For the text-containing cell, return its midpoint in (x, y) coordinate format. 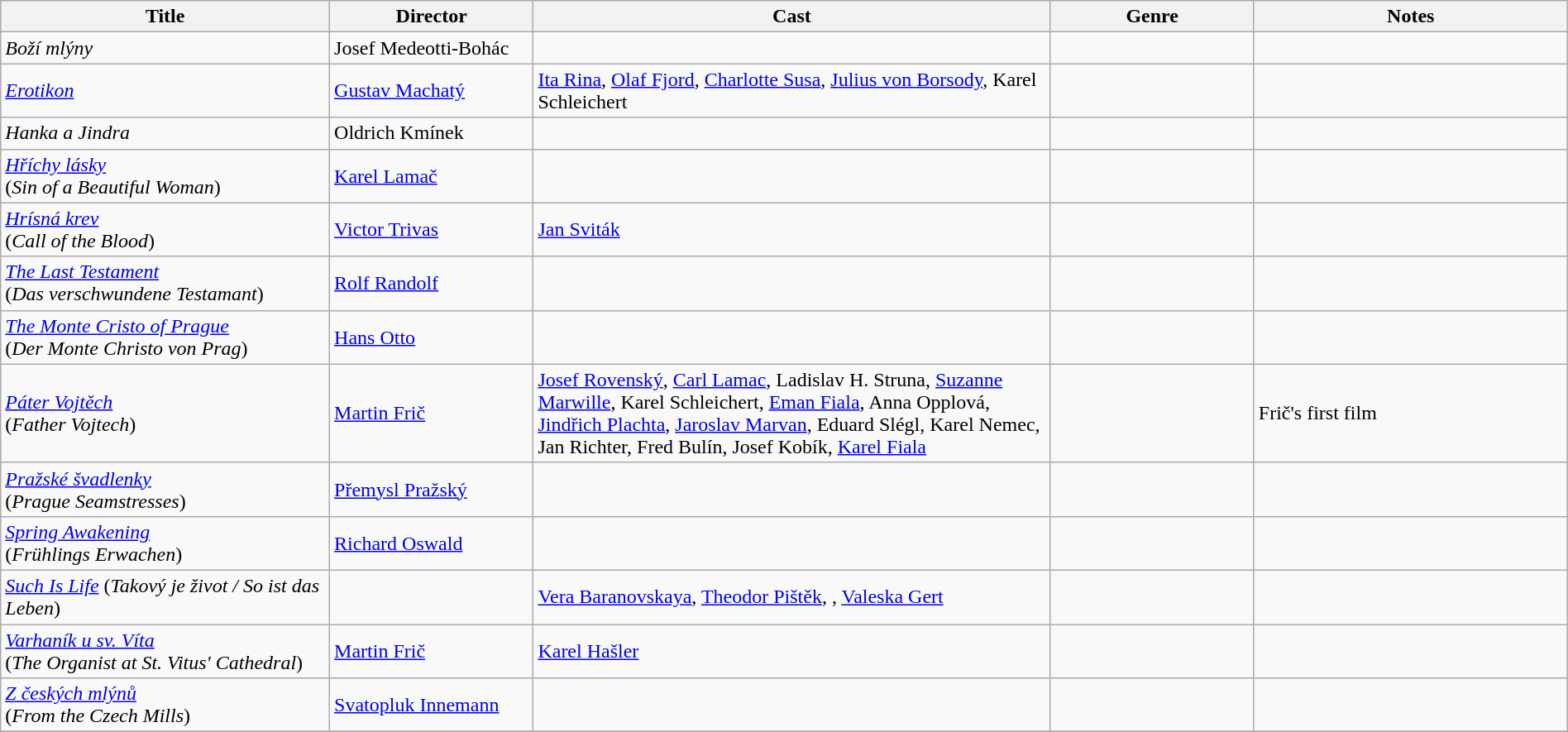
Pražské švadlenky(Prague Seamstresses) (165, 490)
Spring Awakening(Frühlings Erwachen) (165, 543)
Genre (1152, 17)
Director (432, 17)
Notes (1411, 17)
Erotikon (165, 91)
Varhaník u sv. Víta(The Organist at St. Vitus' Cathedral) (165, 650)
Richard Oswald (432, 543)
Hříchy lásky (Sin of a Beautiful Woman) (165, 175)
Cast (792, 17)
Such Is Life (Takový je život / So ist das Leben) (165, 597)
Přemysl Pražský (432, 490)
Title (165, 17)
Jan Sviták (792, 230)
Oldrich Kmínek (432, 133)
Hans Otto (432, 337)
Boží mlýny (165, 48)
Rolf Randolf (432, 283)
Frič's first film (1411, 414)
Gustav Machatý (432, 91)
Hrísná krev(Call of the Blood) (165, 230)
Vera Baranovskaya, Theodor Pištěk, , Valeska Gert (792, 597)
Karel Hašler (792, 650)
Hanka a Jindra (165, 133)
The Monte Cristo of Prague(Der Monte Christo von Prag) (165, 337)
Páter Vojtěch(Father Vojtech) (165, 414)
Svatopluk Innemann (432, 705)
The Last Testament(Das verschwundene Testamant) (165, 283)
Ita Rina, Olaf Fjord, Charlotte Susa, Julius von Borsody, Karel Schleichert (792, 91)
Karel Lamač (432, 175)
Josef Medeotti-Bohác (432, 48)
Victor Trivas (432, 230)
Z českých mlýnů(From the Czech Mills) (165, 705)
